Return the [X, Y] coordinate for the center point of the cell that contains the specified text.  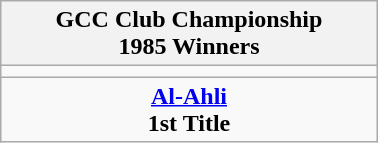
GCC Club Championship 1985 Winners [189, 34]
Al-Ahli1st Title [189, 110]
